For the text-containing cell, return its midpoint in [x, y] coordinate format. 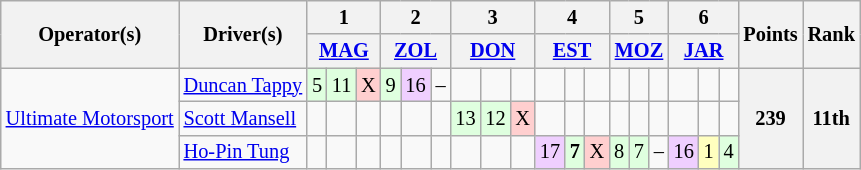
DON [492, 51]
JAR [704, 51]
Points [770, 34]
MAG [344, 51]
17 [550, 152]
239 [770, 118]
Operator(s) [90, 34]
2 [416, 17]
12 [495, 118]
MOZ [639, 51]
13 [465, 118]
Rank [832, 34]
11th [832, 118]
9 [391, 85]
11 [342, 85]
Scott Mansell [243, 118]
ZOL [416, 51]
Duncan Tappy [243, 85]
3 [492, 17]
EST [572, 51]
6 [704, 17]
Ho-Pin Tung [243, 152]
8 [619, 152]
Ultimate Motorsport [90, 118]
Driver(s) [243, 34]
